Locate the cell with the specified text and output its (X, Y) center coordinate. 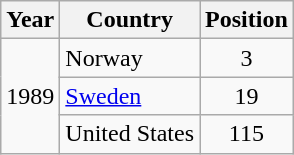
Norway (130, 58)
Position (247, 20)
United States (130, 134)
1989 (30, 96)
Country (130, 20)
Year (30, 20)
3 (247, 58)
19 (247, 96)
115 (247, 134)
Sweden (130, 96)
